Find where the given text appears and provide that cell's center as (X, Y) coordinate. 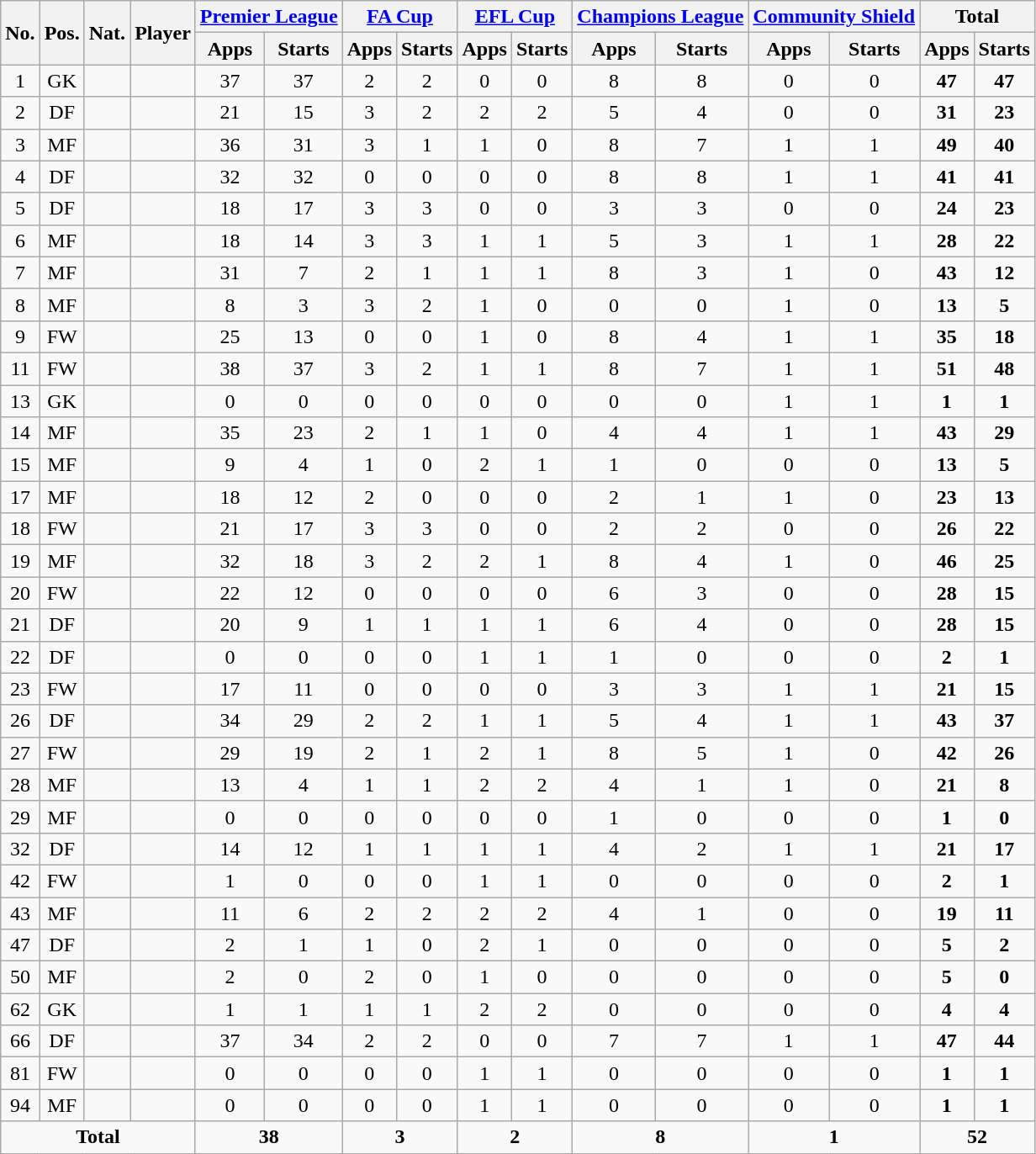
Pos. (62, 33)
66 (20, 1041)
62 (20, 1009)
44 (1004, 1041)
No. (20, 33)
24 (947, 209)
36 (230, 145)
46 (947, 561)
EFL Cup (515, 17)
Premier League (269, 17)
Nat. (107, 33)
Community Shield (834, 17)
51 (947, 368)
49 (947, 145)
52 (977, 1137)
FA Cup (400, 17)
27 (20, 753)
94 (20, 1105)
40 (1004, 145)
48 (1004, 368)
81 (20, 1073)
Player (163, 33)
50 (20, 977)
Champions League (661, 17)
